Search for the cell housing the specified text and yield its (X, Y) center coordinate. 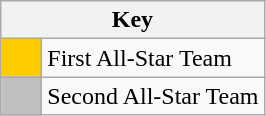
First All-Star Team (153, 58)
Key (132, 20)
Second All-Star Team (153, 96)
